Return the [X, Y] coordinate for the center point of the cell that contains the specified text.  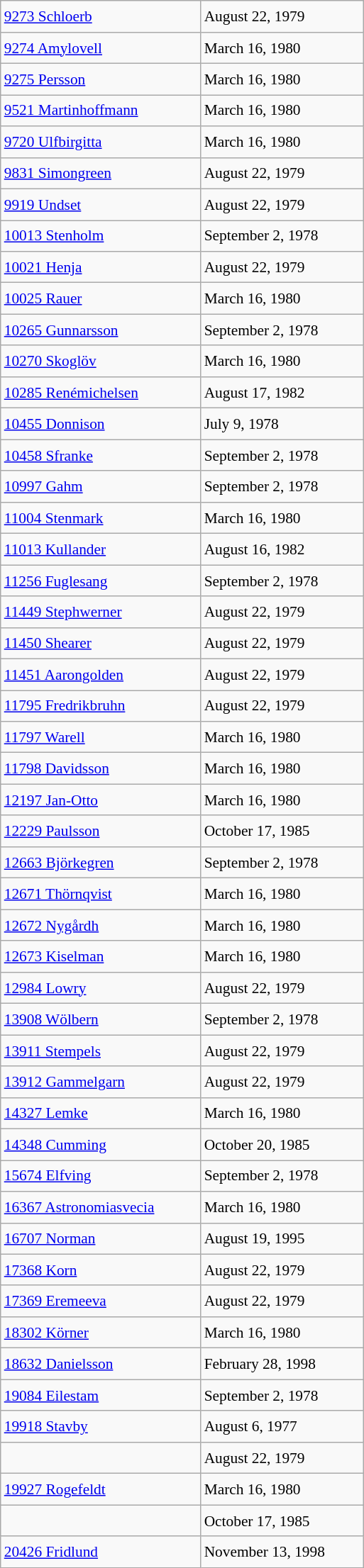
12663 Björkegren [101, 863]
18302 Körner [101, 1333]
11013 Kullander [101, 549]
12229 Paulsson [101, 831]
10025 Rauer [101, 298]
10265 Gunnarsson [101, 330]
10270 Skoglöv [101, 361]
11256 Fuglesang [101, 581]
9919 Undset [101, 204]
9273 Schloerb [101, 16]
12672 Nygårdh [101, 925]
13908 Wölbern [101, 1019]
18632 Danielsson [101, 1364]
9720 Ulfbirgitta [101, 142]
11798 Davidsson [101, 768]
10285 Renémichelsen [101, 393]
10013 Stenholm [101, 236]
9521 Martinhoffmann [101, 111]
11449 Stephwerner [101, 612]
16367 Astronomiasvecia [101, 1207]
10021 Henja [101, 267]
11795 Fredrikbruhn [101, 706]
17368 Korn [101, 1270]
12197 Jan-Otto [101, 800]
October 20, 1985 [282, 1144]
17369 Eremeeva [101, 1301]
19927 Rogefeldt [101, 1489]
February 28, 1998 [282, 1364]
August 17, 1982 [282, 393]
12984 Lowry [101, 987]
November 13, 1998 [282, 1552]
11797 Warell [101, 737]
13911 Stempels [101, 1051]
11450 Shearer [101, 643]
10458 Sfranke [101, 455]
19084 Eilestam [101, 1395]
19918 Stavby [101, 1426]
20426 Fridlund [101, 1552]
9831 Simongreen [101, 173]
16707 Norman [101, 1238]
11451 Aarongolden [101, 674]
14327 Lemke [101, 1113]
August 19, 1995 [282, 1238]
11004 Stenmark [101, 517]
10997 Gahm [101, 486]
12673 Kiselman [101, 956]
July 9, 1978 [282, 424]
12671 Thörnqvist [101, 894]
15674 Elfving [101, 1176]
14348 Cumming [101, 1144]
August 16, 1982 [282, 549]
9274 Amylovell [101, 47]
9275 Persson [101, 79]
10455 Donnison [101, 424]
13912 Gammelgarn [101, 1082]
August 6, 1977 [282, 1426]
